For the text-containing cell, return its midpoint in [X, Y] coordinate format. 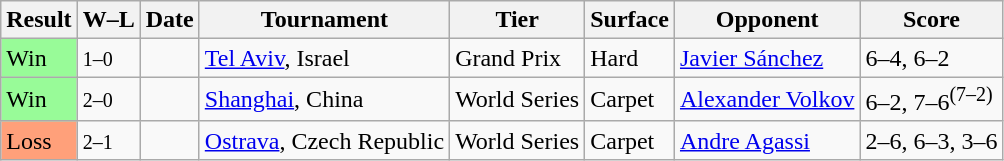
2–0 [108, 100]
Result [39, 20]
W–L [108, 20]
Javier Sánchez [766, 58]
Tier [518, 20]
Tel Aviv, Israel [324, 58]
1–0 [108, 58]
6–4, 6–2 [932, 58]
Hard [630, 58]
Opponent [766, 20]
Loss [39, 140]
2–6, 6–3, 3–6 [932, 140]
Alexander Volkov [766, 100]
Ostrava, Czech Republic [324, 140]
Grand Prix [518, 58]
Surface [630, 20]
Tournament [324, 20]
6–2, 7–6(7–2) [932, 100]
Shanghai, China [324, 100]
Score [932, 20]
Date [170, 20]
2–1 [108, 140]
Andre Agassi [766, 140]
